Scan for the cell matching the given text and deliver its [X, Y] coordinate at center. 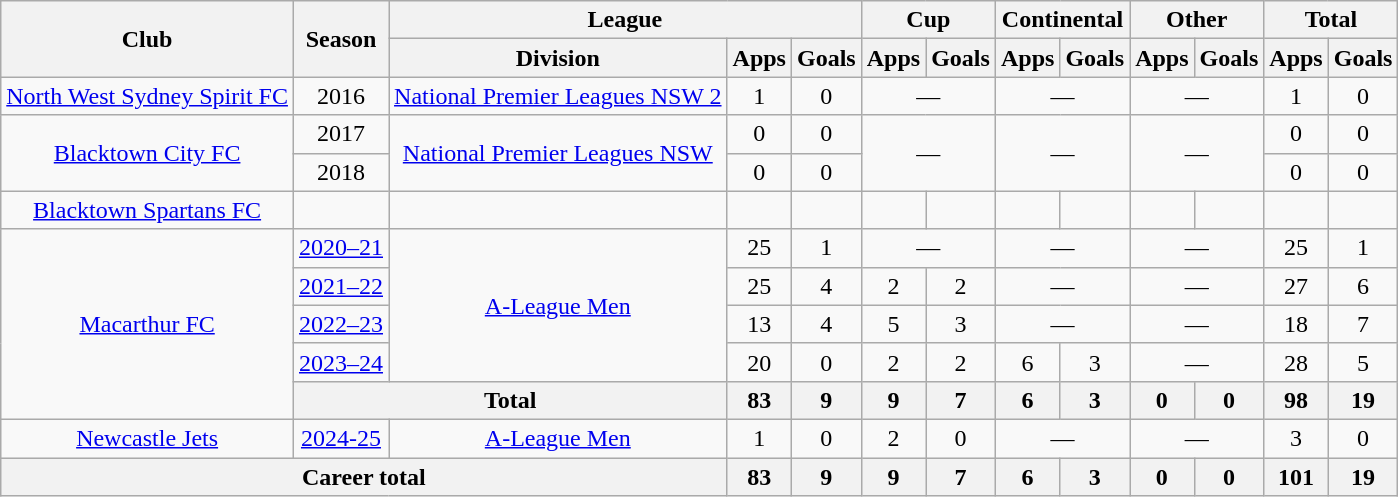
2020–21 [340, 248]
National Premier Leagues NSW [558, 153]
2023–24 [340, 362]
2021–22 [340, 286]
Blacktown Spartans FC [148, 210]
Club [148, 39]
Blacktown City FC [148, 153]
Other [1197, 20]
Career total [364, 477]
North West Sydney Spirit FC [148, 96]
2018 [340, 172]
18 [1296, 324]
2022–23 [340, 324]
13 [759, 324]
Macarthur FC [148, 324]
28 [1296, 362]
Cup [928, 20]
20 [759, 362]
101 [1296, 477]
Division [558, 58]
2016 [340, 96]
Newcastle Jets [148, 438]
2017 [340, 134]
Season [340, 39]
27 [1296, 286]
National Premier Leagues NSW 2 [558, 96]
League [626, 20]
2024-25 [340, 438]
98 [1296, 400]
Continental [1062, 20]
